Find where the given text appears and provide that cell's center as [X, Y] coordinate. 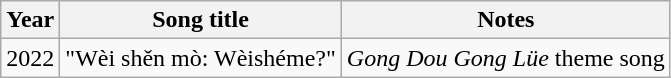
Notes [506, 20]
"Wèi shěn mò: Wèishéme?" [200, 58]
2022 [30, 58]
Song title [200, 20]
Gong Dou Gong Lüe theme song [506, 58]
Year [30, 20]
